Pinpoint the cell where the given text exists, returning its (X, Y) midpoint coordinate. 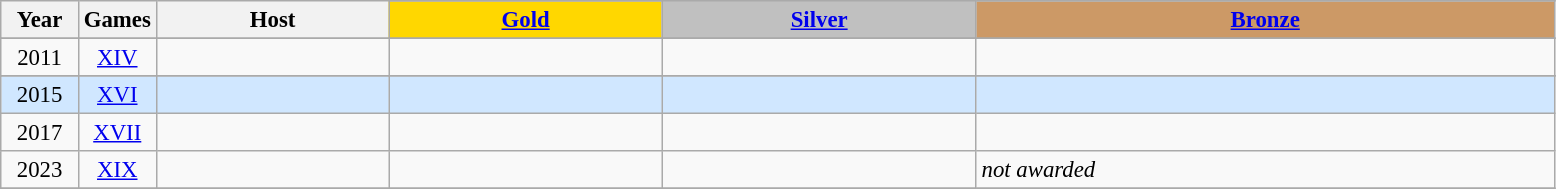
2015 (40, 95)
XIV (117, 58)
Bronze (1265, 20)
Games (117, 20)
Host (272, 20)
XVII (117, 133)
Gold (526, 20)
Silver (819, 20)
2011 (40, 58)
XIX (117, 170)
Year (40, 20)
not awarded (1265, 170)
XVI (117, 95)
2023 (40, 170)
2017 (40, 133)
